Search for the cell housing the specified text and yield its (x, y) center coordinate. 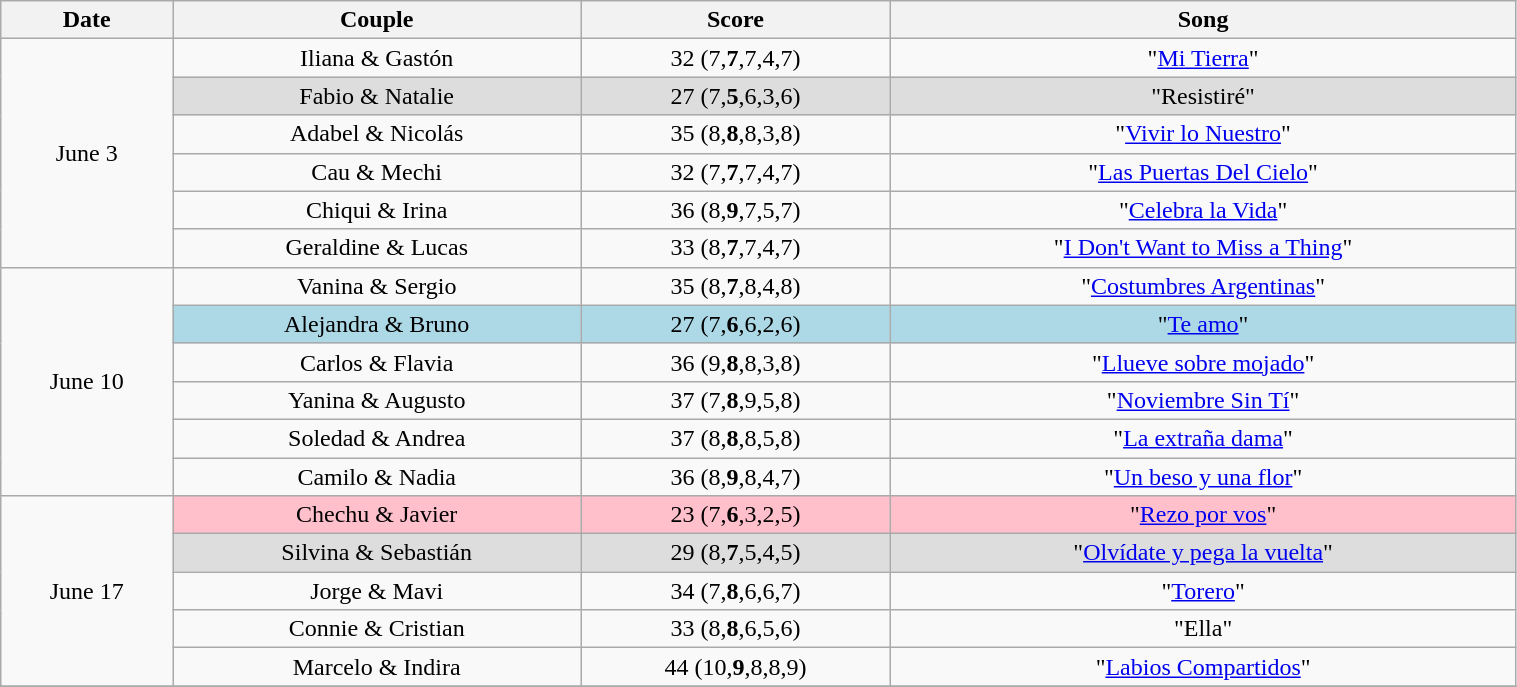
Yanina & Augusto (377, 400)
Cau & Mechi (377, 172)
"Vivir lo Nuestro" (1203, 134)
Alejandra & Bruno (377, 324)
"Te amo" (1203, 324)
"Labios Compartidos" (1203, 667)
"Torero" (1203, 591)
Soledad & Andrea (377, 438)
Connie & Cristian (377, 629)
36 (9,8,8,3,8) (736, 362)
37 (7,8,9,5,8) (736, 400)
Vanina & Sergio (377, 286)
Silvina & Sebastián (377, 553)
Song (1203, 20)
Fabio & Natalie (377, 96)
"Un beso y una flor" (1203, 477)
Adabel & Nicolás (377, 134)
Marcelo & Indira (377, 667)
June 17 (87, 591)
34 (7,8,6,6,7) (736, 591)
35 (8,8,8,3,8) (736, 134)
"Ella" (1203, 629)
35 (8,7,8,4,8) (736, 286)
44 (10,9,8,8,9) (736, 667)
June 10 (87, 381)
27 (7,5,6,3,6) (736, 96)
Date (87, 20)
36 (8,9,8,4,7) (736, 477)
29 (8,7,5,4,5) (736, 553)
Camilo & Nadia (377, 477)
"Noviembre Sin Tí" (1203, 400)
37 (8,8,8,5,8) (736, 438)
27 (7,6,6,2,6) (736, 324)
33 (8,8,6,5,6) (736, 629)
"Las Puertas Del Cielo" (1203, 172)
Chiqui & Irina (377, 210)
June 3 (87, 153)
Couple (377, 20)
"Olvídate y pega la vuelta" (1203, 553)
Carlos & Flavia (377, 362)
"Costumbres Argentinas" (1203, 286)
33 (8,7,7,4,7) (736, 248)
"Celebra la Vida" (1203, 210)
Score (736, 20)
36 (8,9,7,5,7) (736, 210)
Geraldine & Lucas (377, 248)
"Llueve sobre mojado" (1203, 362)
Jorge & Mavi (377, 591)
Iliana & Gastón (377, 58)
23 (7,6,3,2,5) (736, 515)
"Rezo por vos" (1203, 515)
"Resistiré" (1203, 96)
"Mi Tierra" (1203, 58)
"I Don't Want to Miss a Thing" (1203, 248)
"La extraña dama" (1203, 438)
Chechu & Javier (377, 515)
